Return [X, Y] of the center of cell containing provided text 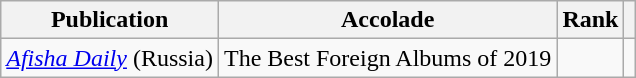
The Best Foreign Albums of 2019 [387, 58]
Rank [590, 20]
Afisha Daily (Russia) [110, 58]
Accolade [387, 20]
Publication [110, 20]
